Output the [X, Y] coordinate of the center of the cell containing the given text.  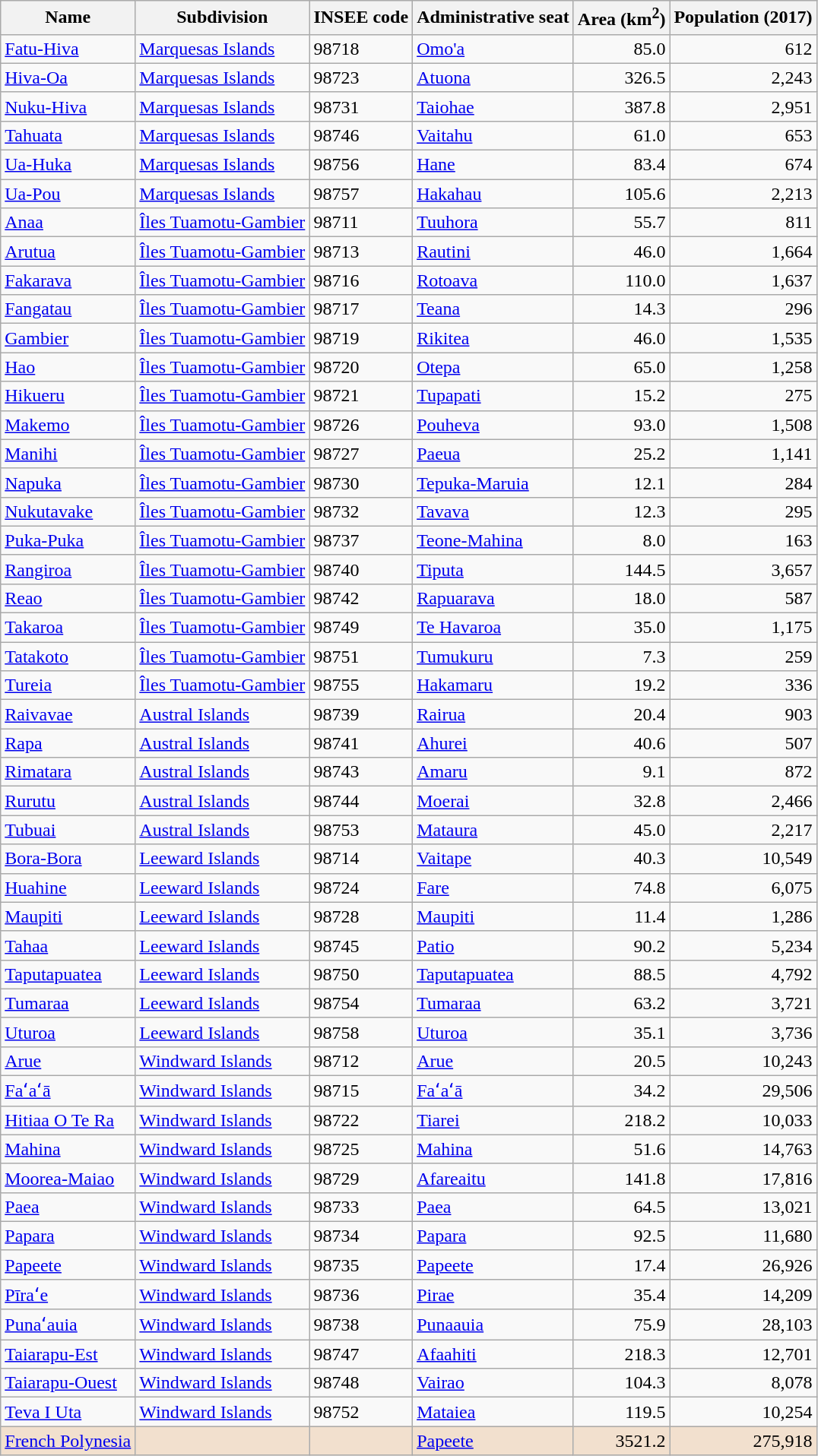
18.0 [622, 598]
98711 [361, 223]
98757 [361, 194]
Tavava [493, 511]
Otepa [493, 367]
Tatakoto [68, 657]
Rapa [68, 743]
Hikueru [68, 396]
10,243 [743, 1061]
Fare [493, 888]
25.2 [622, 454]
34.2 [622, 1091]
98736 [361, 1294]
Hitiaa O Te Ra [68, 1120]
1,535 [743, 338]
Rimatara [68, 772]
Subdivision [222, 18]
218.3 [622, 1354]
Pīraʻe [68, 1294]
1,175 [743, 628]
26,926 [743, 1265]
7.3 [622, 657]
90.2 [622, 945]
Huahine [68, 888]
3,721 [743, 1003]
98734 [361, 1236]
Manihi [68, 454]
64.5 [622, 1207]
Pirae [493, 1294]
Area (km2) [622, 18]
98752 [361, 1412]
51.6 [622, 1149]
INSEE code [361, 18]
8,078 [743, 1383]
8.0 [622, 540]
163 [743, 540]
98754 [361, 1003]
Hiva-Oa [68, 78]
98726 [361, 425]
507 [743, 743]
10,549 [743, 859]
Ua-Pou [68, 194]
98720 [361, 367]
Paeua [493, 454]
98739 [361, 714]
14,763 [743, 1149]
63.2 [622, 1003]
98758 [361, 1032]
28,103 [743, 1325]
Hakahau [493, 194]
83.4 [622, 165]
Ahurei [493, 743]
20.4 [622, 714]
17,816 [743, 1178]
Hane [493, 165]
3,736 [743, 1032]
98749 [361, 628]
2,951 [743, 106]
98746 [361, 135]
Omo'a [493, 49]
98741 [361, 743]
Napuka [68, 483]
6,075 [743, 888]
Punaauia [493, 1325]
12.1 [622, 483]
Moorea-Maiao [68, 1178]
98724 [361, 888]
Rangiroa [68, 569]
903 [743, 714]
Tumukuru [493, 657]
17.4 [622, 1265]
98722 [361, 1120]
Te Havaroa [493, 628]
Hao [68, 367]
Rapuarava [493, 598]
Vaitahu [493, 135]
Pouheva [493, 425]
Arutua [68, 252]
Fatu-Hiva [68, 49]
98725 [361, 1149]
Rotoava [493, 280]
Tubuai [68, 830]
98712 [361, 1061]
Tahuata [68, 135]
Taiohae [493, 106]
35.4 [622, 1294]
12,701 [743, 1354]
98730 [361, 483]
653 [743, 135]
Tiarei [493, 1120]
Nuku-Hiva [68, 106]
98715 [361, 1091]
88.5 [622, 974]
674 [743, 165]
1,141 [743, 454]
326.5 [622, 78]
98756 [361, 165]
19.2 [622, 685]
Tiputa [493, 569]
Administrative seat [493, 18]
Gambier [68, 338]
98723 [361, 78]
14.3 [622, 309]
98745 [361, 945]
10,254 [743, 1412]
1,637 [743, 280]
1,286 [743, 916]
98718 [361, 49]
811 [743, 223]
218.2 [622, 1120]
9.1 [622, 772]
74.8 [622, 888]
92.5 [622, 1236]
40.3 [622, 859]
1,508 [743, 425]
3521.2 [622, 1441]
2,213 [743, 194]
275,918 [743, 1441]
Tuuhora [493, 223]
61.0 [622, 135]
Vaitape [493, 859]
872 [743, 772]
612 [743, 49]
Anaa [68, 223]
98717 [361, 309]
104.3 [622, 1383]
32.8 [622, 801]
Takaroa [68, 628]
98733 [361, 1207]
119.5 [622, 1412]
98714 [361, 859]
98740 [361, 569]
Moerai [493, 801]
98751 [361, 657]
5,234 [743, 945]
98719 [361, 338]
11.4 [622, 916]
40.6 [622, 743]
Punaʻauia [68, 1325]
45.0 [622, 830]
85.0 [622, 49]
15.2 [622, 396]
98716 [361, 280]
4,792 [743, 974]
Rautini [493, 252]
387.8 [622, 106]
1,664 [743, 252]
Fakarava [68, 280]
10,033 [743, 1120]
55.7 [622, 223]
98755 [361, 685]
Reao [68, 598]
98721 [361, 396]
98713 [361, 252]
105.6 [622, 194]
Tupapati [493, 396]
587 [743, 598]
Name [68, 18]
98742 [361, 598]
Amaru [493, 772]
35.1 [622, 1032]
20.5 [622, 1061]
336 [743, 685]
75.9 [622, 1325]
Mataiea [493, 1412]
110.0 [622, 280]
Raivavae [68, 714]
3,657 [743, 569]
Rikitea [493, 338]
29,506 [743, 1091]
35.0 [622, 628]
Bora-Bora [68, 859]
Vairao [493, 1383]
13,021 [743, 1207]
Puka-Puka [68, 540]
Tahaa [68, 945]
98728 [361, 916]
98744 [361, 801]
98738 [361, 1325]
12.3 [622, 511]
Mataura [493, 830]
Fangatau [68, 309]
Afaahiti [493, 1354]
275 [743, 396]
2,243 [743, 78]
Rairua [493, 714]
1,258 [743, 367]
Taiarapu-Est [68, 1354]
98743 [361, 772]
Hakamaru [493, 685]
14,209 [743, 1294]
98753 [361, 830]
295 [743, 511]
65.0 [622, 367]
Nukutavake [68, 511]
93.0 [622, 425]
98735 [361, 1265]
Tureia [68, 685]
11,680 [743, 1236]
Atuona [493, 78]
Taiarapu-Ouest [68, 1383]
Patio [493, 945]
Afareaitu [493, 1178]
98727 [361, 454]
Teva I Uta [68, 1412]
2,217 [743, 830]
259 [743, 657]
98729 [361, 1178]
144.5 [622, 569]
98748 [361, 1383]
296 [743, 309]
Makemo [68, 425]
98731 [361, 106]
98747 [361, 1354]
Ua-Huka [68, 165]
141.8 [622, 1178]
Tepuka-Maruia [493, 483]
98737 [361, 540]
French Polynesia [68, 1441]
284 [743, 483]
2,466 [743, 801]
Teana [493, 309]
Teone-Mahina [493, 540]
Rurutu [68, 801]
98750 [361, 974]
98732 [361, 511]
Population (2017) [743, 18]
